Return the [X, Y] coordinate for the center point of the cell that contains the specified text.  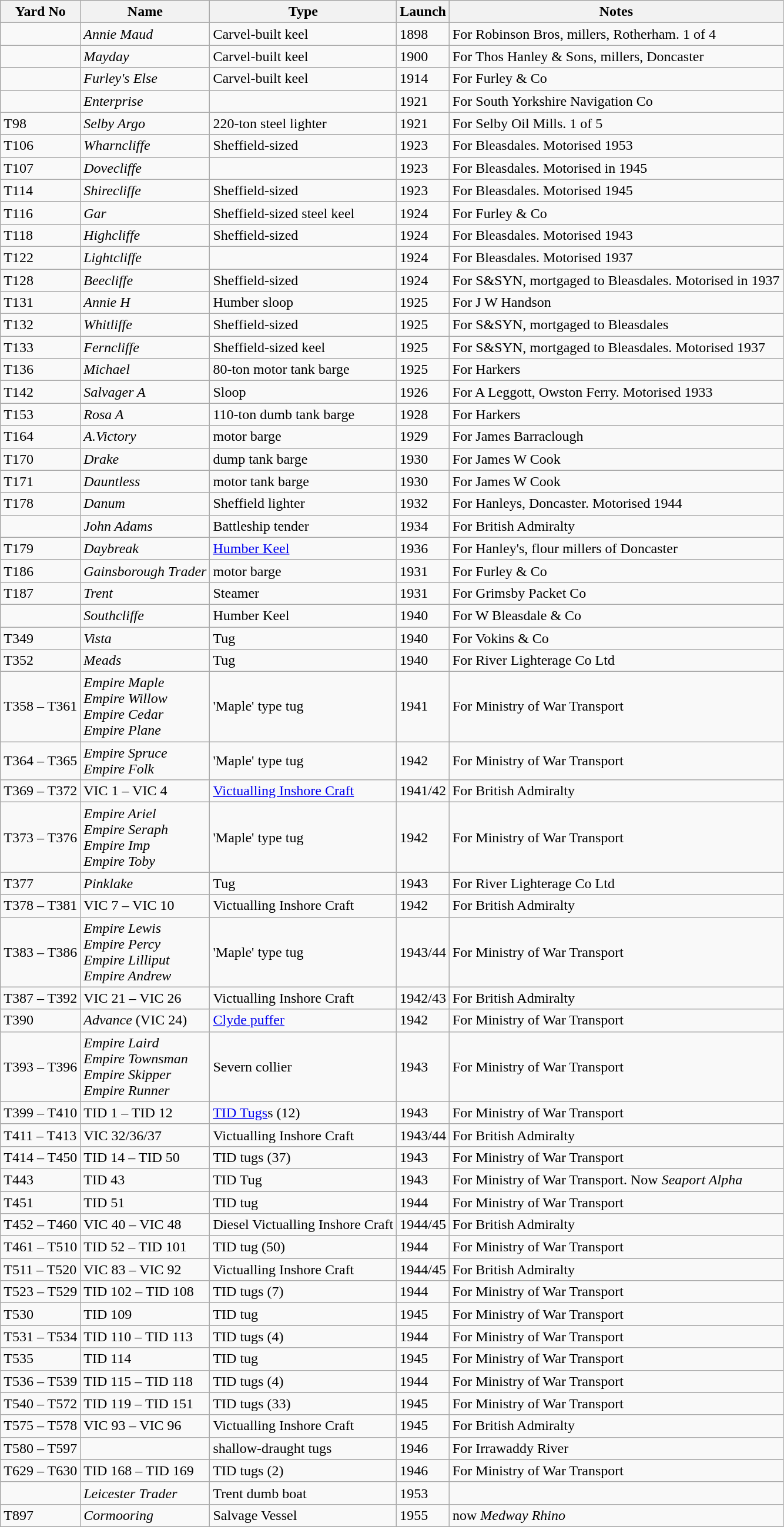
Shirecliffe [145, 190]
TID 43 [145, 1180]
John Adams [145, 526]
Selby Argo [145, 123]
VIC 1 – VIC 4 [145, 791]
T443 [41, 1180]
Meads [145, 661]
1926 [423, 392]
TID 115 – TID 118 [145, 1381]
For Bleasdales. Motorised in 1945 [616, 168]
Empire LairdEmpire TownsmanEmpire SkipperEmpire Runner [145, 1066]
For Selby Oil Mills. 1 of 5 [616, 123]
For Vokins & Co [616, 638]
Drake [145, 459]
T629 – T630 [41, 1471]
1928 [423, 414]
For Bleasdales. Motorised 1953 [616, 146]
T535 [41, 1359]
Clyde puffer [303, 1020]
Salvage Vessel [303, 1515]
T373 – T376 [41, 837]
For A Leggott, Owston Ferry. Motorised 1933 [616, 392]
Annie H [145, 303]
Advance (VIC 24) [145, 1020]
T358 – T361 [41, 706]
For S&SYN, mortgaged to Bleasdales. Motorised 1937 [616, 347]
T531 – T534 [41, 1337]
For S&SYN, mortgaged to Bleasdales. Motorised in 1937 [616, 280]
T393 – T396 [41, 1066]
Trent [145, 593]
T178 [41, 504]
T114 [41, 190]
Danum [145, 504]
TID tug (50) [303, 1247]
VIC 21 – VIC 26 [145, 998]
Trent dumb boat [303, 1493]
T377 [41, 883]
For Bleasdales. Motorised 1945 [616, 190]
Type [303, 12]
T452 – T460 [41, 1225]
For Irrawaddy River [616, 1448]
1929 [423, 437]
1936 [423, 548]
Gar [145, 213]
T378 – T381 [41, 906]
VIC 83 – VIC 92 [145, 1270]
VIC 93 – VIC 96 [145, 1426]
Vista [145, 638]
T383 – T386 [41, 952]
1953 [423, 1493]
T399 – T410 [41, 1113]
T387 – T392 [41, 998]
T106 [41, 146]
For Grimsby Packet Co [616, 593]
Ferncliffe [145, 347]
For Thos Hanley & Sons, millers, Doncaster [616, 56]
T186 [41, 571]
For S&SYN, mortgaged to Bleasdales [616, 325]
T411 – T413 [41, 1135]
Name [145, 12]
T170 [41, 459]
For Robinson Bros, millers, Rotherham. 1 of 4 [616, 34]
220-ton steel lighter [303, 123]
T122 [41, 257]
TID 109 [145, 1314]
For Hanleys, Doncaster. Motorised 1944 [616, 504]
T132 [41, 325]
Dauntless [145, 481]
For J W Handson [616, 303]
1898 [423, 34]
TID tugs (7) [303, 1292]
T98 [41, 123]
T390 [41, 1020]
For James Barraclough [616, 437]
TID 102 – TID 108 [145, 1292]
TID Tug [303, 1180]
VIC 32/36/37 [145, 1135]
Wharncliffe [145, 146]
TID tugs (33) [303, 1404]
For Bleasdales. Motorised 1937 [616, 257]
T369 – T372 [41, 791]
VIC 7 – VIC 10 [145, 906]
Sheffield lighter [303, 504]
TID 168 – TID 169 [145, 1471]
TID 114 [145, 1359]
Battleship tender [303, 526]
1914 [423, 79]
T142 [41, 392]
Gainsborough Trader [145, 571]
For South Yorkshire Navigation Co [616, 101]
T136 [41, 370]
TID Tugss (12) [303, 1113]
T116 [41, 213]
TID tugs (37) [303, 1157]
TID 110 – TID 113 [145, 1337]
Pinklake [145, 883]
T540 – T572 [41, 1404]
now Medway Rhino [616, 1515]
T131 [41, 303]
T523 – T529 [41, 1292]
Leicester Trader [145, 1493]
1955 [423, 1515]
Rosa A [145, 414]
Lightcliffe [145, 257]
A.Victory [145, 437]
T128 [41, 280]
T364 – T365 [41, 761]
For W Bleasdale & Co [616, 615]
T164 [41, 437]
110-ton dumb tank barge [303, 414]
Empire MapleEmpire WillowEmpire CedarEmpire Plane [145, 706]
T133 [41, 347]
1900 [423, 56]
Severn collier [303, 1066]
1934 [423, 526]
Mayday [145, 56]
Humber sloop [303, 303]
Yard No [41, 12]
T530 [41, 1314]
Steamer [303, 593]
Salvager A [145, 392]
TID 51 [145, 1202]
1941 [423, 706]
T451 [41, 1202]
1942/43 [423, 998]
motor tank barge [303, 481]
Furley's Else [145, 79]
TID 52 – TID 101 [145, 1247]
T461 – T510 [41, 1247]
T511 – T520 [41, 1270]
Sheffield-sized keel [303, 347]
T897 [41, 1515]
For Bleasdales. Motorised 1943 [616, 235]
T575 – T578 [41, 1426]
T179 [41, 548]
Sheffield-sized steel keel [303, 213]
Daybreak [145, 548]
shallow-draught tugs [303, 1448]
Empire ArielEmpire SeraphEmpire ImpEmpire Toby [145, 837]
1941/42 [423, 791]
For Ministry of War Transport. Now Seaport Alpha [616, 1180]
Highcliffe [145, 235]
TID 119 – TID 151 [145, 1404]
TID 1 – TID 12 [145, 1113]
Sloop [303, 392]
T153 [41, 414]
T414 – T450 [41, 1157]
80-ton motor tank barge [303, 370]
Dovecliffe [145, 168]
T187 [41, 593]
Empire LewisEmpire PercyEmpire LilliputEmpire Andrew [145, 952]
Southcliffe [145, 615]
Annie Maud [145, 34]
T349 [41, 638]
Launch [423, 12]
1932 [423, 504]
Diesel Victualling Inshore Craft [303, 1225]
T580 – T597 [41, 1448]
VIC 40 – VIC 48 [145, 1225]
Cormooring [145, 1515]
Beecliffe [145, 280]
Empire SpruceEmpire Folk [145, 761]
T352 [41, 661]
For Hanley's, flour millers of Doncaster [616, 548]
Michael [145, 370]
T118 [41, 235]
TID tugs (2) [303, 1471]
Enterprise [145, 101]
Whitliffe [145, 325]
Notes [616, 12]
T107 [41, 168]
TID 14 – TID 50 [145, 1157]
T171 [41, 481]
dump tank barge [303, 459]
T536 – T539 [41, 1381]
